For the text-containing cell, return its midpoint in (X, Y) coordinate format. 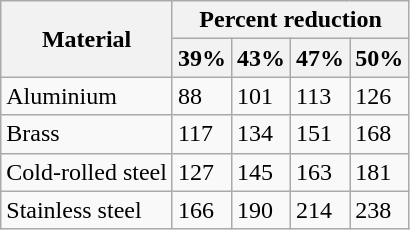
238 (380, 210)
Brass (87, 134)
145 (262, 172)
190 (262, 210)
126 (380, 96)
50% (380, 58)
127 (202, 172)
117 (202, 134)
168 (380, 134)
Percent reduction (290, 20)
88 (202, 96)
113 (320, 96)
Aluminium (87, 96)
39% (202, 58)
101 (262, 96)
Stainless steel (87, 210)
166 (202, 210)
163 (320, 172)
181 (380, 172)
214 (320, 210)
43% (262, 58)
47% (320, 58)
Material (87, 39)
134 (262, 134)
Cold-rolled steel (87, 172)
151 (320, 134)
